Identify which cell holds the provided text, then report its (X, Y) central coordinate. 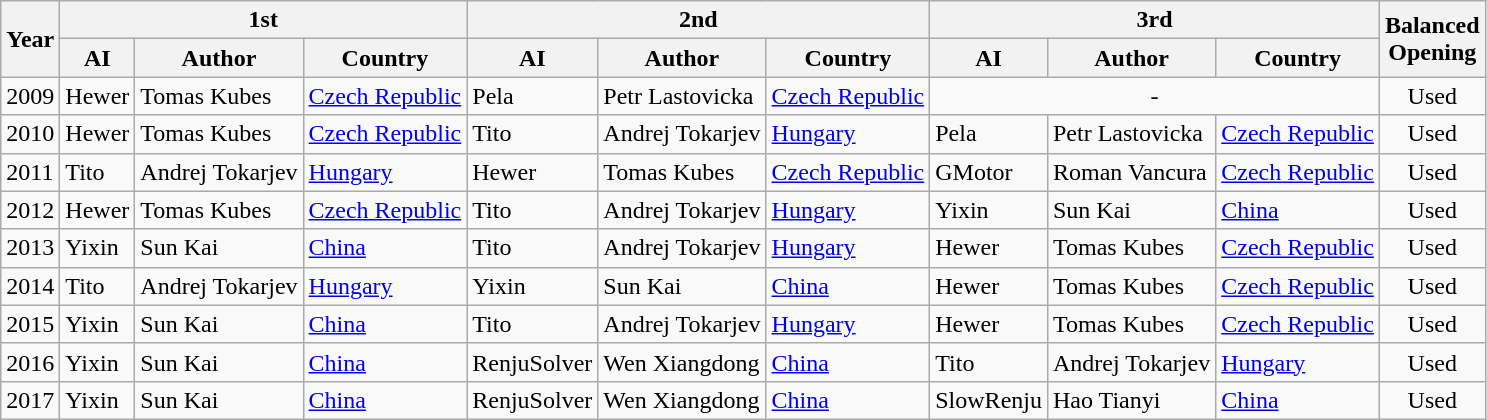
BalancedOpening (1432, 39)
SlowRenju (989, 400)
2nd (698, 20)
3rd (1155, 20)
- (1155, 96)
Roman Vancura (1131, 172)
2016 (30, 362)
2012 (30, 210)
2013 (30, 248)
2015 (30, 324)
2017 (30, 400)
1st (264, 20)
GMotor (989, 172)
2014 (30, 286)
2009 (30, 96)
2011 (30, 172)
2010 (30, 134)
Year (30, 39)
Hao Tianyi (1131, 400)
